Return the [X, Y] coordinate for the center point of the cell that contains the specified text.  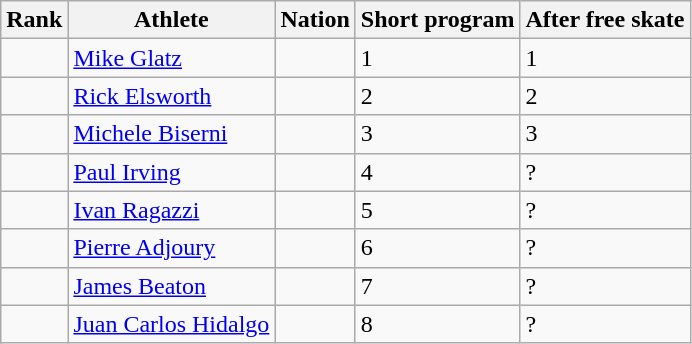
5 [438, 210]
Juan Carlos Hidalgo [172, 324]
4 [438, 172]
Mike Glatz [172, 58]
Michele Biserni [172, 134]
8 [438, 324]
Short program [438, 20]
James Beaton [172, 286]
6 [438, 248]
After free skate [605, 20]
Athlete [172, 20]
Nation [315, 20]
Pierre Adjoury [172, 248]
Rick Elsworth [172, 96]
Ivan Ragazzi [172, 210]
Paul Irving [172, 172]
Rank [34, 20]
7 [438, 286]
